Find where the given text appears and provide that cell's center as [x, y] coordinate. 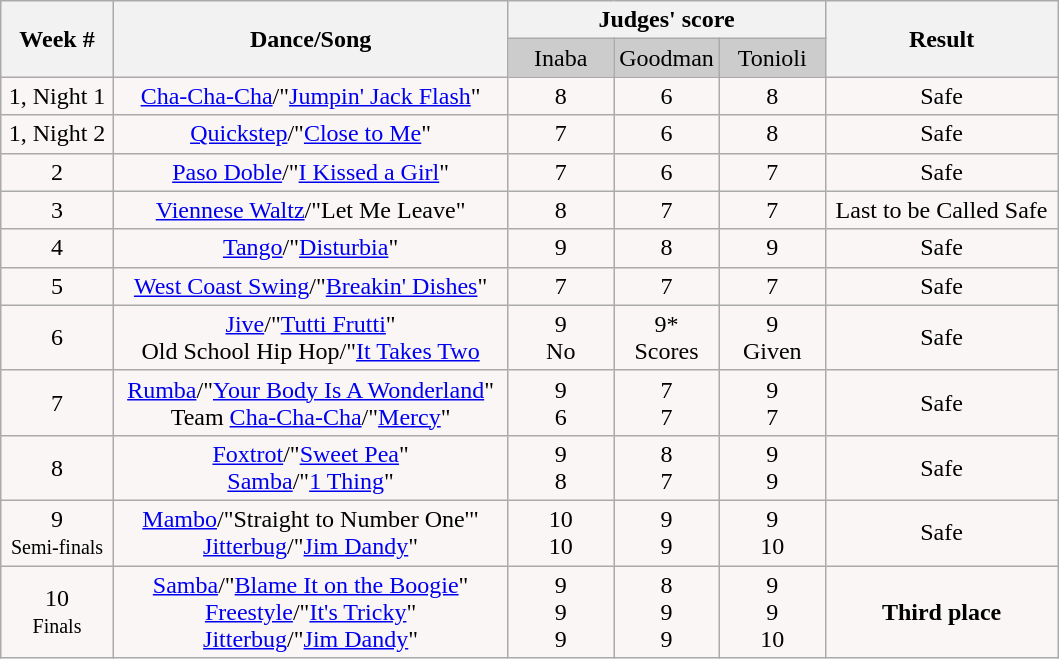
Mambo/"Straight to Number One'"Jitterbug/"Jim Dandy" [310, 532]
Jive/"Tutti Frutti"Old School Hip Hop/"It Takes Two [310, 338]
1, Night 1 [58, 96]
9No [561, 338]
10Finals [58, 612]
Judges' score [666, 20]
Tonioli [772, 58]
98 [561, 468]
1010 [561, 532]
West Coast Swing/"Breakin' Dishes" [310, 286]
97 [772, 402]
910 [772, 532]
Third place [942, 612]
Viennese Waltz/"Let Me Leave" [310, 210]
87 [667, 468]
4 [58, 248]
Samba/"Blame It on the Boogie"Freestyle/"It's Tricky"Jitterbug/"Jim Dandy" [310, 612]
Week # [58, 39]
Goodman [667, 58]
Result [942, 39]
Inaba [561, 58]
899 [667, 612]
9*Scores [667, 338]
Cha-Cha-Cha/"Jumpin' Jack Flash" [310, 96]
9Semi-finals [58, 532]
96 [561, 402]
999 [561, 612]
9Given [772, 338]
Rumba/"Your Body Is A Wonderland"Team Cha-Cha-Cha/"Mercy" [310, 402]
Tango/"Disturbia" [310, 248]
Dance/Song [310, 39]
Last to be Called Safe [942, 210]
Foxtrot/"Sweet Pea"Samba/"1 Thing" [310, 468]
2 [58, 172]
1, Night 2 [58, 134]
5 [58, 286]
77 [667, 402]
9910 [772, 612]
Quickstep/"Close to Me" [310, 134]
Paso Doble/"I Kissed a Girl" [310, 172]
3 [58, 210]
